Pinpoint the cell where the given text exists, returning its (x, y) midpoint coordinate. 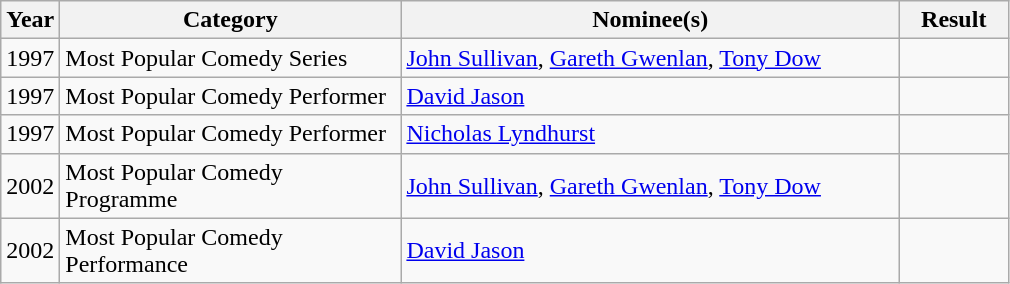
Category (230, 20)
Most Popular Comedy Programme (230, 186)
Most Popular Comedy Performance (230, 250)
Nominee(s) (650, 20)
Nicholas Lyndhurst (650, 134)
Result (954, 20)
Year (30, 20)
Most Popular Comedy Series (230, 58)
